Find where the given text appears and provide that cell's center as (X, Y) coordinate. 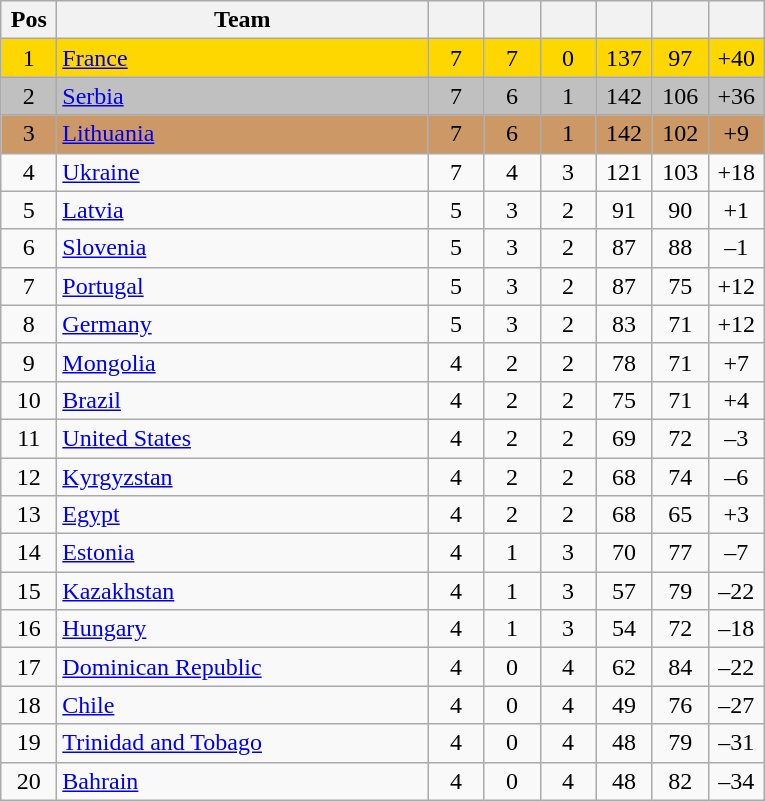
70 (624, 553)
91 (624, 210)
88 (680, 248)
17 (29, 667)
121 (624, 172)
–34 (736, 781)
10 (29, 400)
Brazil (242, 400)
–6 (736, 477)
United States (242, 438)
Egypt (242, 515)
Chile (242, 705)
49 (624, 705)
137 (624, 58)
13 (29, 515)
74 (680, 477)
Bahrain (242, 781)
+40 (736, 58)
103 (680, 172)
–27 (736, 705)
Serbia (242, 96)
8 (29, 324)
+7 (736, 362)
Latvia (242, 210)
15 (29, 591)
Germany (242, 324)
78 (624, 362)
Lithuania (242, 134)
16 (29, 629)
54 (624, 629)
–1 (736, 248)
+9 (736, 134)
+4 (736, 400)
–7 (736, 553)
Pos (29, 20)
+36 (736, 96)
77 (680, 553)
Kyrgyzstan (242, 477)
+3 (736, 515)
+1 (736, 210)
18 (29, 705)
Kazakhstan (242, 591)
14 (29, 553)
Team (242, 20)
+18 (736, 172)
Portugal (242, 286)
69 (624, 438)
20 (29, 781)
9 (29, 362)
Ukraine (242, 172)
84 (680, 667)
France (242, 58)
Hungary (242, 629)
–3 (736, 438)
76 (680, 705)
–18 (736, 629)
106 (680, 96)
Mongolia (242, 362)
Estonia (242, 553)
12 (29, 477)
Slovenia (242, 248)
65 (680, 515)
62 (624, 667)
Dominican Republic (242, 667)
19 (29, 743)
90 (680, 210)
83 (624, 324)
Trinidad and Tobago (242, 743)
82 (680, 781)
11 (29, 438)
102 (680, 134)
–31 (736, 743)
57 (624, 591)
97 (680, 58)
